Find where the given text appears and provide that cell's center as [x, y] coordinate. 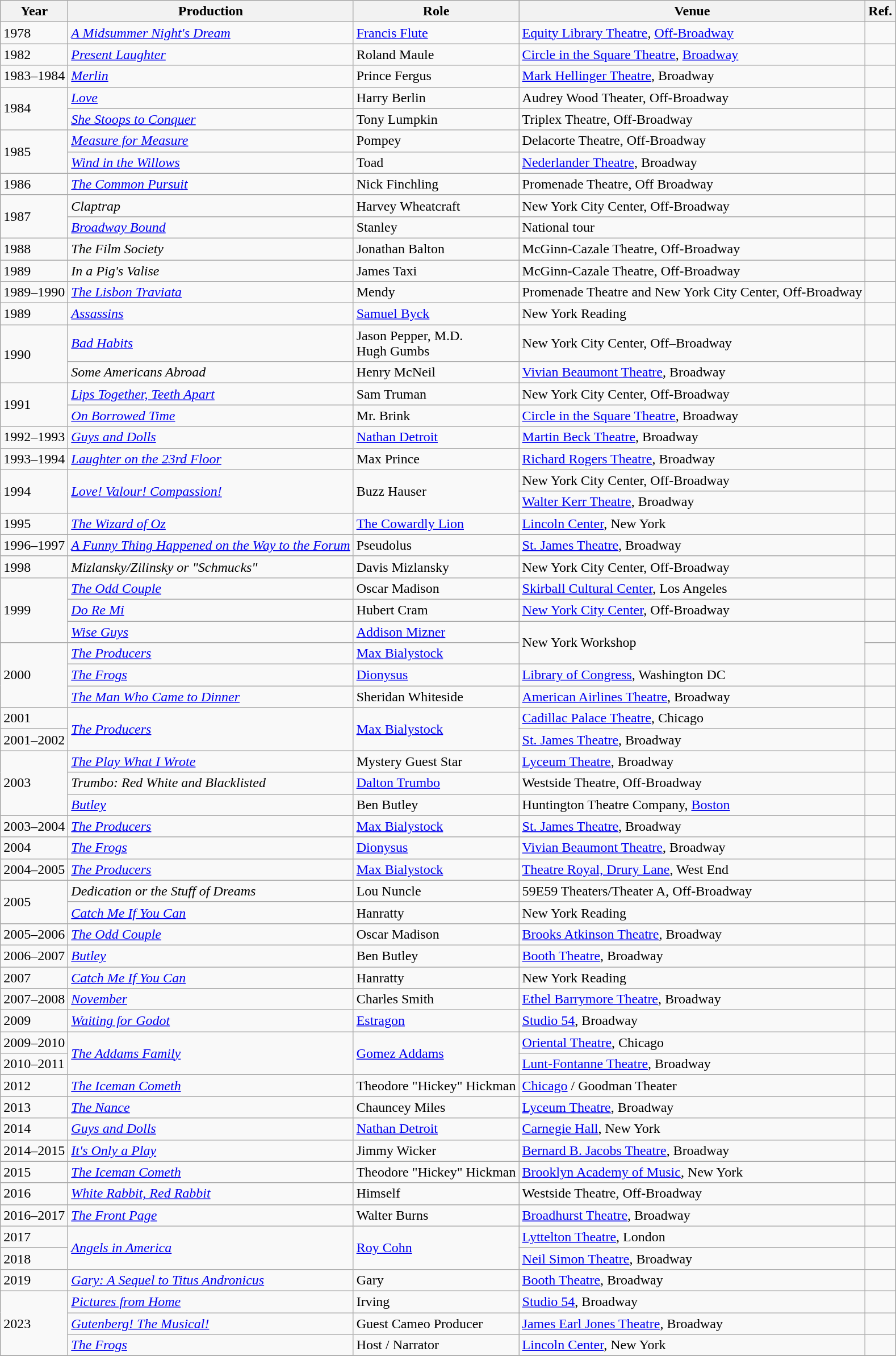
Davis Mizlansky [436, 567]
1996–1997 [34, 545]
Jonathan Balton [436, 249]
Sam Truman [436, 394]
The Common Pursuit [211, 184]
2003–2004 [34, 826]
Chicago / Goodman Theater [692, 1086]
1987 [34, 216]
The Nance [211, 1107]
Host / Narrator [436, 1345]
The Front Page [211, 1215]
Trumbo: Red White and Blacklisted [211, 783]
Prince Fergus [436, 76]
Lyttelton Theatre, London [692, 1237]
1998 [34, 567]
2009–2010 [34, 1043]
New York Workshop [692, 643]
Gary [436, 1280]
Roy Cohn [436, 1248]
Jason Pepper, M.D. Hugh Gumbs [436, 343]
Walter Burns [436, 1215]
Martin Beck Theatre, Broadway [692, 437]
American Airlines Theatre, Broadway [692, 697]
Harvey Wheatcraft [436, 206]
Pseudolus [436, 545]
Love [211, 98]
Himself [436, 1194]
2003 [34, 783]
Henry McNeil [436, 373]
Walter Kerr Theatre, Broadway [692, 502]
Harry Berlin [436, 98]
On Borrowed Time [211, 416]
Library of Congress, Washington DC [692, 675]
Do Re Mi [211, 610]
The Film Society [211, 249]
Role [436, 11]
Estragon [436, 1021]
Some Americans Abroad [211, 373]
1990 [34, 354]
James Earl Jones Theatre, Broadway [692, 1324]
The Wizard of Oz [211, 524]
Theatre Royal, Drury Lane, West End [692, 869]
2013 [34, 1107]
1991 [34, 405]
2018 [34, 1258]
2006–2007 [34, 956]
1999 [34, 610]
2007–2008 [34, 999]
Bernard B. Jacobs Theatre, Broadway [692, 1150]
Chauncey Miles [436, 1107]
Addison Mizner [436, 632]
Equity Library Theatre, Off-Broadway [692, 33]
James Taxi [436, 271]
2009 [34, 1021]
November [211, 999]
Present Laughter [211, 55]
Dalton Trumbo [436, 783]
Audrey Wood Theater, Off-Broadway [692, 98]
Samuel Byck [436, 314]
Hubert Cram [436, 610]
Sheridan Whiteside [436, 697]
Roland Maule [436, 55]
New York City Center, Off–Broadway [692, 343]
Measure for Measure [211, 141]
Charles Smith [436, 999]
Year [34, 11]
2005–2006 [34, 934]
2019 [34, 1280]
Stanley [436, 227]
2005 [34, 902]
Lunt-Fontanne Theatre, Broadway [692, 1064]
1995 [34, 524]
Neil Simon Theatre, Broadway [692, 1258]
Mystery Guest Star [436, 761]
1993–1994 [34, 459]
1985 [34, 152]
Dedication or the Stuff of Dreams [211, 891]
2007 [34, 977]
White Rabbit, Red Rabbit [211, 1194]
Skirball Cultural Center, Los Angeles [692, 588]
1988 [34, 249]
It's Only a Play [211, 1150]
2016 [34, 1194]
1989–1990 [34, 292]
2023 [34, 1323]
The Cowardly Lion [436, 524]
2016–2017 [34, 1215]
Toad [436, 162]
1992–1993 [34, 437]
Love! Valour! Compassion! [211, 491]
1978 [34, 33]
2001–2002 [34, 740]
National tour [692, 227]
Gomez Addams [436, 1053]
Irving [436, 1301]
Nederlander Theatre, Broadway [692, 162]
1994 [34, 491]
Oriental Theatre, Chicago [692, 1043]
In a Pig's Valise [211, 271]
Merlin [211, 76]
2014–2015 [34, 1150]
Guest Cameo Producer [436, 1324]
Ref. [880, 11]
Angels in America [211, 1248]
Wise Guys [211, 632]
Wind in the Willows [211, 162]
Pictures from Home [211, 1301]
1983–1984 [34, 76]
Francis Flute [436, 33]
1982 [34, 55]
A Midsummer Night's Dream [211, 33]
Gary: A Sequel to Titus Andronicus [211, 1280]
Claptrap [211, 206]
Brooklyn Academy of Music, New York [692, 1172]
Jimmy Wicker [436, 1150]
Bad Habits [211, 343]
Mark Hellinger Theatre, Broadway [692, 76]
The Lisbon Traviata [211, 292]
2004 [34, 848]
Huntington Theatre Company, Boston [692, 805]
Triplex Theatre, Off-Broadway [692, 119]
Max Prince [436, 459]
Waiting for Godot [211, 1021]
She Stoops to Conquer [211, 119]
The Man Who Came to Dinner [211, 697]
Broadhurst Theatre, Broadway [692, 1215]
Production [211, 11]
1984 [34, 108]
Promenade Theatre, Off Broadway [692, 184]
Brooks Atkinson Theatre, Broadway [692, 934]
Cadillac Palace Theatre, Chicago [692, 718]
Assassins [211, 314]
2010–2011 [34, 1064]
Gutenberg! The Musical! [211, 1324]
Lou Nuncle [436, 891]
A Funny Thing Happened on the Way to the Forum [211, 545]
2012 [34, 1086]
The Play What I Wrote [211, 761]
The Addams Family [211, 1053]
2015 [34, 1172]
59E59 Theaters/Theater A, Off-Broadway [692, 891]
Mr. Brink [436, 416]
Carnegie Hall, New York [692, 1129]
Richard Rogers Theatre, Broadway [692, 459]
Pompey [436, 141]
Mendy [436, 292]
Delacorte Theatre, Off-Broadway [692, 141]
Mizlansky/Zilinsky or "Schmucks" [211, 567]
Venue [692, 11]
Lips Together, Teeth Apart [211, 394]
Tony Lumpkin [436, 119]
Laughter on the 23rd Floor [211, 459]
2014 [34, 1129]
Nick Finchling [436, 184]
1986 [34, 184]
2000 [34, 675]
2001 [34, 718]
Buzz Hauser [436, 491]
Broadway Bound [211, 227]
2004–2005 [34, 869]
Promenade Theatre and New York City Center, Off-Broadway [692, 292]
2017 [34, 1237]
Ethel Barrymore Theatre, Broadway [692, 999]
